Scan for the cell matching the given text and deliver its (X, Y) coordinate at center. 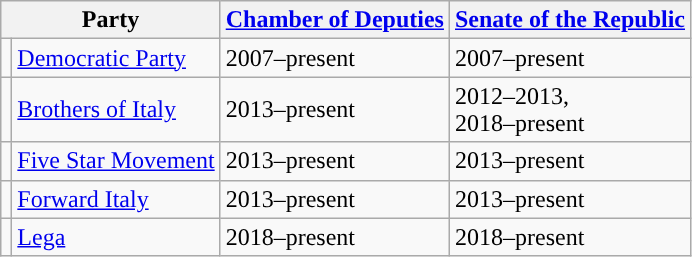
Lega (116, 237)
Forward Italy (116, 199)
2012–2013,2018–present (570, 110)
Senate of the Republic (570, 20)
Democratic Party (116, 58)
Five Star Movement (116, 161)
Chamber of Deputies (334, 20)
Brothers of Italy (116, 110)
Party (110, 20)
